Find where the given text appears and provide that cell's center as [x, y] coordinate. 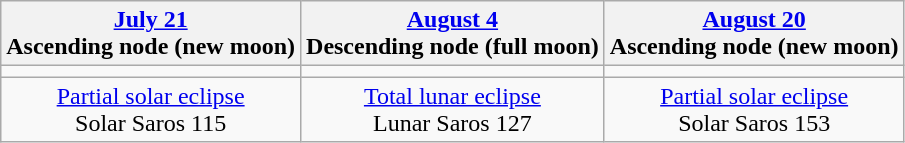
Partial solar eclipseSolar Saros 153 [754, 110]
July 21Ascending node (new moon) [151, 34]
August 20Ascending node (new moon) [754, 34]
Total lunar eclipseLunar Saros 127 [453, 110]
Partial solar eclipseSolar Saros 115 [151, 110]
August 4Descending node (full moon) [453, 34]
